Identify which cell holds the provided text, then report its [x, y] central coordinate. 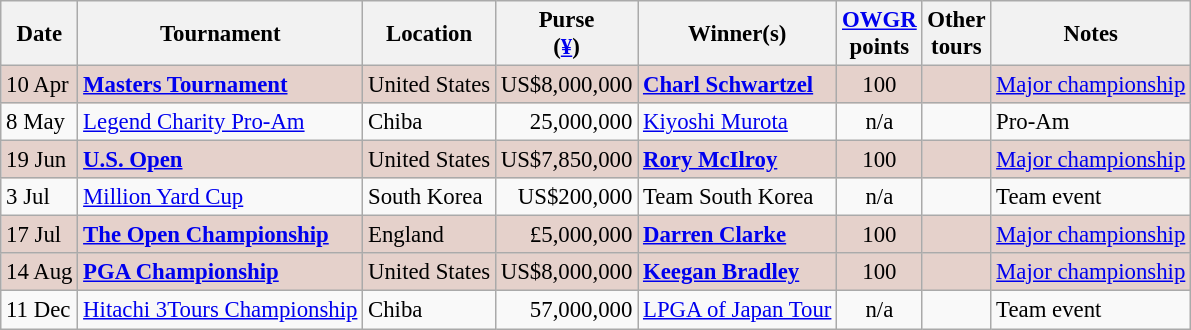
Tournament [220, 34]
8 May [40, 122]
£5,000,000 [566, 235]
Team South Korea [738, 197]
14 Aug [40, 273]
PGA Championship [220, 273]
Legend Charity Pro-Am [220, 122]
Kiyoshi Murota [738, 122]
19 Jun [40, 160]
LPGA of Japan Tour [738, 310]
Winner(s) [738, 34]
South Korea [430, 197]
Masters Tournament [220, 85]
17 Jul [40, 235]
OWGRpoints [880, 34]
Othertours [956, 34]
US$7,850,000 [566, 160]
57,000,000 [566, 310]
Hitachi 3Tours Championship [220, 310]
Keegan Bradley [738, 273]
25,000,000 [566, 122]
Million Yard Cup [220, 197]
Charl Schwartzel [738, 85]
Purse(¥) [566, 34]
England [430, 235]
11 Dec [40, 310]
Date [40, 34]
10 Apr [40, 85]
Pro-Am [1091, 122]
Darren Clarke [738, 235]
Notes [1091, 34]
3 Jul [40, 197]
U.S. Open [220, 160]
The Open Championship [220, 235]
Location [430, 34]
US$200,000 [566, 197]
Rory McIlroy [738, 160]
